Scan for the cell matching the given text and deliver its [X, Y] coordinate at center. 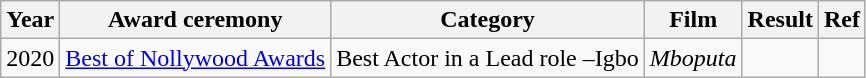
Best of Nollywood Awards [196, 58]
Result [780, 20]
Film [693, 20]
Award ceremony [196, 20]
Mboputa [693, 58]
2020 [30, 58]
Year [30, 20]
Category [488, 20]
Best Actor in a Lead role –Igbo [488, 58]
Ref [842, 20]
